Output the (X, Y) coordinate of the center of the cell containing the given text.  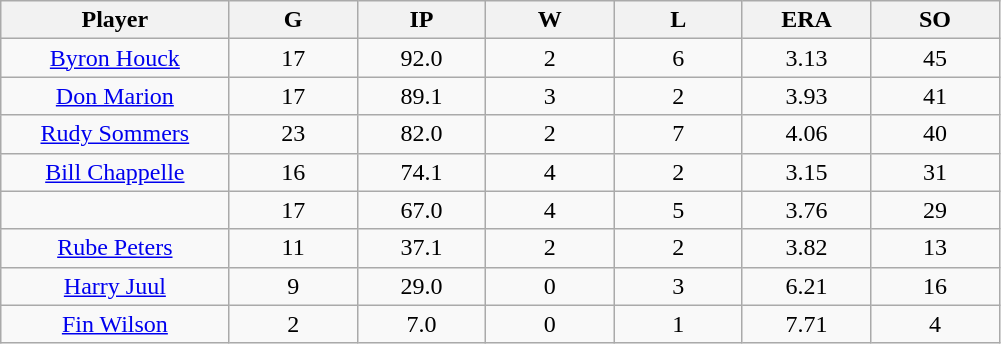
Bill Chappelle (115, 172)
Rube Peters (115, 248)
ERA (806, 20)
89.1 (421, 96)
L (678, 20)
1 (678, 324)
29.0 (421, 286)
9 (293, 286)
W (550, 20)
6 (678, 58)
67.0 (421, 210)
92.0 (421, 58)
4.06 (806, 134)
Fin Wilson (115, 324)
3.82 (806, 248)
40 (935, 134)
3.15 (806, 172)
3.76 (806, 210)
7.71 (806, 324)
G (293, 20)
6.21 (806, 286)
3.93 (806, 96)
Byron Houck (115, 58)
41 (935, 96)
Player (115, 20)
23 (293, 134)
37.1 (421, 248)
Don Marion (115, 96)
3.13 (806, 58)
45 (935, 58)
74.1 (421, 172)
SO (935, 20)
7.0 (421, 324)
5 (678, 210)
Harry Juul (115, 286)
IP (421, 20)
82.0 (421, 134)
11 (293, 248)
29 (935, 210)
7 (678, 134)
Rudy Sommers (115, 134)
13 (935, 248)
31 (935, 172)
